Search for the cell housing the specified text and yield its [X, Y] center coordinate. 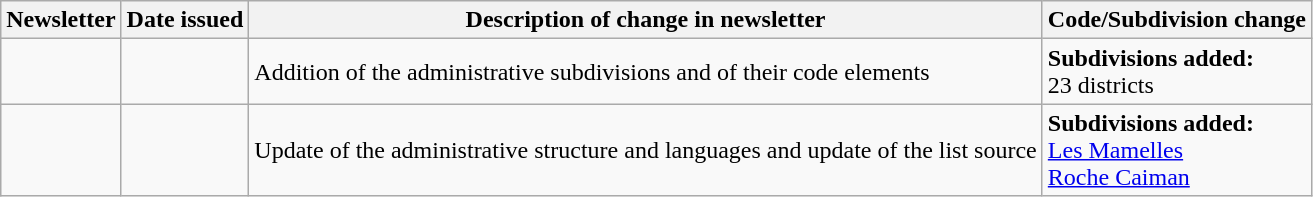
Code/Subdivision change [1176, 20]
Subdivisions added: 23 districts [1176, 72]
Description of change in newsletter [646, 20]
Subdivisions added: Les Mamelles Roche Caiman [1176, 150]
Update of the administrative structure and languages and update of the list source [646, 150]
Addition of the administrative subdivisions and of their code elements [646, 72]
Newsletter [61, 20]
Date issued [185, 20]
